Extract the (x, y) coordinate from the center of the cell holding the provided text.  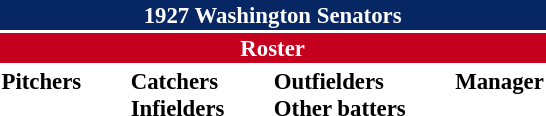
Roster (272, 48)
1927 Washington Senators (272, 15)
